Output the [X, Y] coordinate of the center of the cell containing the given text.  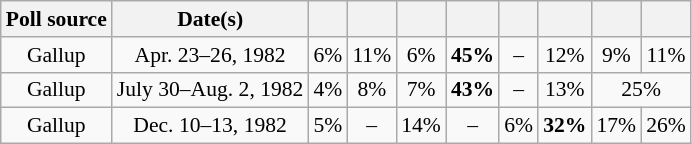
4% [328, 90]
14% [421, 126]
Apr. 23–26, 1982 [210, 55]
9% [616, 55]
43% [472, 90]
July 30–Aug. 2, 1982 [210, 90]
13% [564, 90]
17% [616, 126]
Dec. 10–13, 1982 [210, 126]
32% [564, 126]
25% [640, 90]
5% [328, 126]
7% [421, 90]
12% [564, 55]
26% [666, 126]
Date(s) [210, 19]
Poll source [56, 19]
45% [472, 55]
8% [372, 90]
